Scan for the cell matching the given text and deliver its [X, Y] coordinate at center. 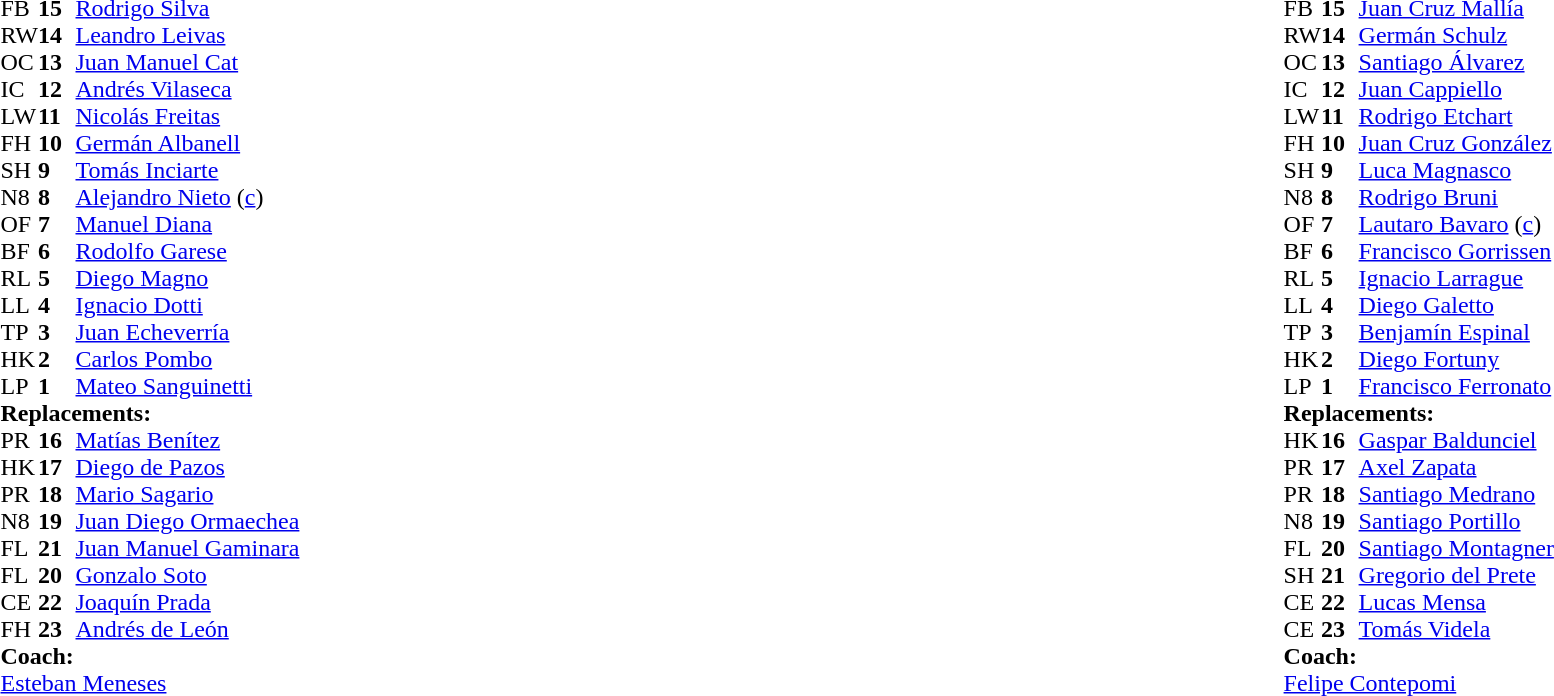
Tomás Inciarte [188, 170]
Diego Galetto [1456, 306]
Germán Schulz [1456, 36]
Francisco Ferronato [1456, 386]
Juan Manuel Gaminara [188, 548]
Rodrigo Etchart [1456, 116]
Leandro Leivas [188, 36]
Nicolás Freitas [188, 116]
Germán Albanell [188, 144]
Juan Cappiello [1456, 90]
Santiago Portillo [1456, 522]
Juan Diego Ormaechea [188, 522]
Matías Benítez [188, 440]
Alejandro Nieto (c) [188, 198]
Rodolfo Garese [188, 252]
Rodrigo Bruni [1456, 198]
Gregorio del Prete [1456, 576]
Andrés de León [188, 630]
Mario Sagario [188, 494]
Manuel Diana [188, 224]
Gaspar Baldunciel [1456, 440]
Lautaro Bavaro (c) [1456, 224]
Francisco Gorrissen [1456, 252]
Mateo Sanguinetti [188, 386]
Ignacio Larrague [1456, 278]
Tomás Videla [1456, 630]
Benjamín Espinal [1456, 332]
Diego Fortuny [1456, 360]
Ignacio Dotti [188, 306]
Carlos Pombo [188, 360]
Santiago Montagner [1456, 548]
Lucas Mensa [1456, 602]
Andrés Vilaseca [188, 90]
Santiago Medrano [1456, 494]
Axel Zapata [1456, 468]
Luca Magnasco [1456, 170]
Juan Manuel Cat [188, 62]
Joaquín Prada [188, 602]
Diego de Pazos [188, 468]
Gonzalo Soto [188, 576]
Juan Echeverría [188, 332]
Santiago Álvarez [1456, 62]
Diego Magno [188, 278]
Juan Cruz González [1456, 144]
